Return [x, y] of the center of cell containing provided text 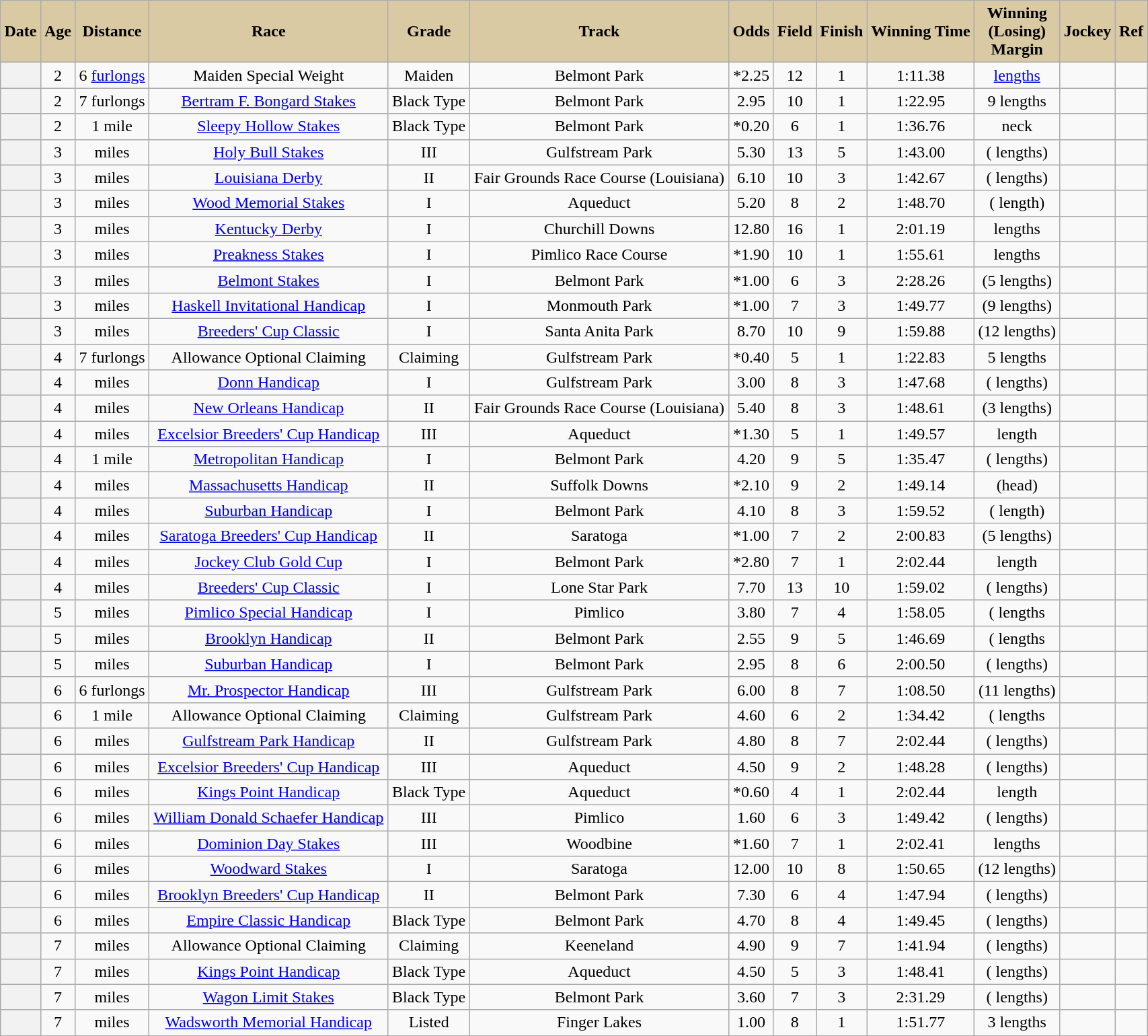
*2.80 [751, 562]
*2.25 [751, 75]
Kentucky Derby [268, 229]
1:08.50 [921, 690]
1:34.42 [921, 715]
Woodward Stakes [268, 869]
Track [599, 32]
Jockey [1087, 32]
2:28.26 [921, 280]
*0.40 [751, 357]
16 [795, 229]
Saratoga Breeders' Cup Handicap [268, 536]
Brooklyn Handicap [268, 638]
6.00 [751, 690]
1:36.76 [921, 126]
(head) [1017, 485]
Churchill Downs [599, 229]
1:22.95 [921, 101]
Maiden Special Weight [268, 75]
Bertram F. Bongard Stakes [268, 101]
Wadsworth Memorial Handicap [268, 1023]
4.60 [751, 715]
1:48.28 [921, 766]
4.20 [751, 459]
Haskell Invitational Handicap [268, 305]
5.40 [751, 408]
2:02.41 [921, 844]
9 lengths [1017, 101]
Suffolk Downs [599, 485]
Finish [842, 32]
New Orleans Handicap [268, 408]
2:31.29 [921, 997]
1:41.94 [921, 946]
Mr. Prospector Handicap [268, 690]
Holy Bull Stakes [268, 152]
5.30 [751, 152]
1:55.61 [921, 254]
3.80 [751, 613]
1:43.00 [921, 152]
1:48.61 [921, 408]
2:01.19 [921, 229]
1:49.57 [921, 434]
*1.30 [751, 434]
(3 lengths) [1017, 408]
2:00.50 [921, 664]
Brooklyn Breeders' Cup Handicap [268, 895]
*1.90 [751, 254]
1:59.52 [921, 511]
Race [268, 32]
*1.60 [751, 844]
1:48.41 [921, 971]
Winning(Losing)Margin [1017, 32]
William Donald Schaefer Handicap [268, 818]
Massachusetts Handicap [268, 485]
3.60 [751, 997]
*0.20 [751, 126]
*0.60 [751, 792]
1:59.02 [921, 587]
4.80 [751, 741]
Louisiana Derby [268, 178]
Lone Star Park [599, 587]
1:11.38 [921, 75]
1:49.42 [921, 818]
Keeneland [599, 946]
neck [1017, 126]
4.70 [751, 920]
Date [20, 32]
Metropolitan Handicap [268, 459]
1:46.69 [921, 638]
4.90 [751, 946]
Pimlico Race Course [599, 254]
1:42.67 [921, 178]
Finger Lakes [599, 1023]
Age [58, 32]
Gulfstream Park Handicap [268, 741]
Donn Handicap [268, 383]
1:49.14 [921, 485]
Monmouth Park [599, 305]
5 lengths [1017, 357]
2.55 [751, 638]
1:48.70 [921, 203]
Sleepy Hollow Stakes [268, 126]
7.30 [751, 895]
Pimlico Special Handicap [268, 613]
1:49.45 [921, 920]
1:47.68 [921, 383]
*2.10 [751, 485]
3 lengths [1017, 1023]
6.10 [751, 178]
(11 lengths) [1017, 690]
Field [795, 32]
Wagon Limit Stakes [268, 997]
Preakness Stakes [268, 254]
Wood Memorial Stakes [268, 203]
12 [795, 75]
Ref [1131, 32]
1:50.65 [921, 869]
(9 lengths) [1017, 305]
7.70 [751, 587]
12.00 [751, 869]
Maiden [429, 75]
1:49.77 [921, 305]
1:59.88 [921, 331]
Belmont Stakes [268, 280]
1:22.83 [921, 357]
4.10 [751, 511]
Grade [429, 32]
1.60 [751, 818]
Listed [429, 1023]
Odds [751, 32]
Empire Classic Handicap [268, 920]
Winning Time [921, 32]
1:35.47 [921, 459]
5.20 [751, 203]
12.80 [751, 229]
1:58.05 [921, 613]
Distance [112, 32]
1:51.77 [921, 1023]
8.70 [751, 331]
1:47.94 [921, 895]
Woodbine [599, 844]
Jockey Club Gold Cup [268, 562]
Santa Anita Park [599, 331]
2:00.83 [921, 536]
3.00 [751, 383]
Dominion Day Stakes [268, 844]
1.00 [751, 1023]
